Provide the (x, y) coordinate of the cell's center where the given text is located.  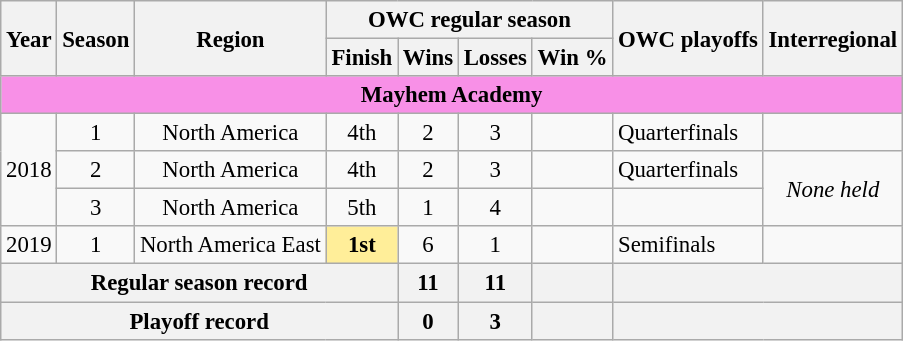
Region (231, 38)
2018 (29, 170)
None held (832, 188)
Wins (428, 58)
2019 (29, 245)
North America East (231, 245)
Season (96, 38)
Finish (362, 58)
OWC playoffs (688, 38)
Losses (495, 58)
1st (362, 245)
Year (29, 38)
OWC regular season (470, 20)
4 (495, 208)
Interregional (832, 38)
Playoff record (200, 321)
Mayhem Academy (452, 95)
Semifinals (688, 245)
Regular season record (200, 283)
6 (428, 245)
5th (362, 208)
0 (428, 321)
Win % (572, 58)
